Scan for the cell matching the given text and deliver its [X, Y] coordinate at center. 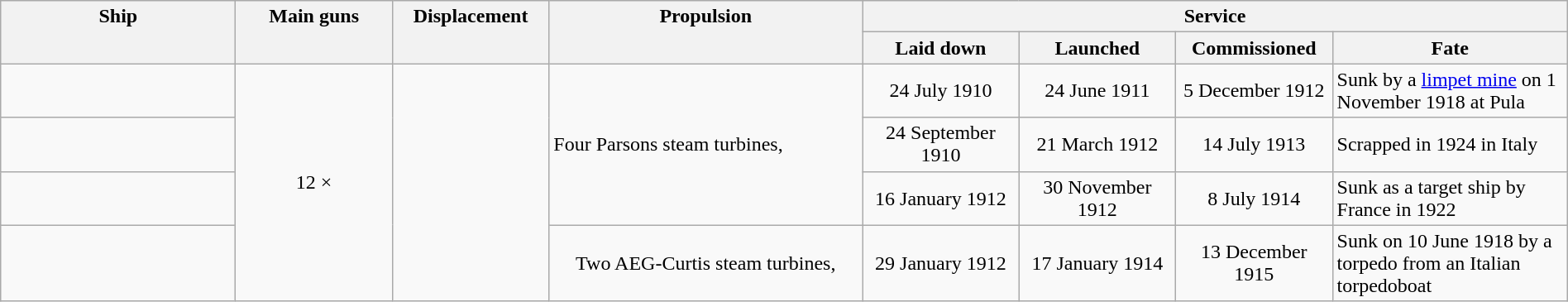
30 November 1912 [1097, 199]
Two AEG-Curtis steam turbines, [706, 263]
16 January 1912 [941, 199]
Propulsion [706, 32]
29 January 1912 [941, 263]
Service [1216, 17]
Four Parsons steam turbines, [706, 144]
24 June 1911 [1097, 91]
8 July 1914 [1254, 199]
Sunk as a target ship by France in 1922 [1450, 199]
Laid down [941, 48]
Launched [1097, 48]
Displacement [470, 32]
Main guns [314, 32]
Sunk on 10 June 1918 by a torpedo from an Italian torpedoboat [1450, 263]
24 July 1910 [941, 91]
17 January 1914 [1097, 263]
24 September 1910 [941, 144]
13 December 1915 [1254, 263]
12 × [314, 182]
Ship [118, 32]
Commissioned [1254, 48]
14 July 1913 [1254, 144]
Sunk by a limpet mine on 1 November 1918 at Pula [1450, 91]
21 March 1912 [1097, 144]
5 December 1912 [1254, 91]
Scrapped in 1924 in Italy [1450, 144]
Fate [1450, 48]
